Locate the cell with the specified text and output its [x, y] center coordinate. 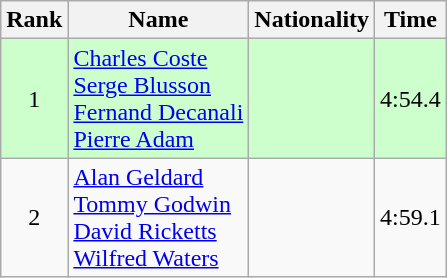
1 [34, 98]
4:54.4 [411, 98]
Name [158, 20]
Nationality [312, 20]
Time [411, 20]
Alan GeldardTommy GodwinDavid RickettsWilfred Waters [158, 218]
Charles CosteSerge BlussonFernand DecanaliPierre Adam [158, 98]
4:59.1 [411, 218]
Rank [34, 20]
2 [34, 218]
